Scan for the cell matching the given text and deliver its (x, y) coordinate at center. 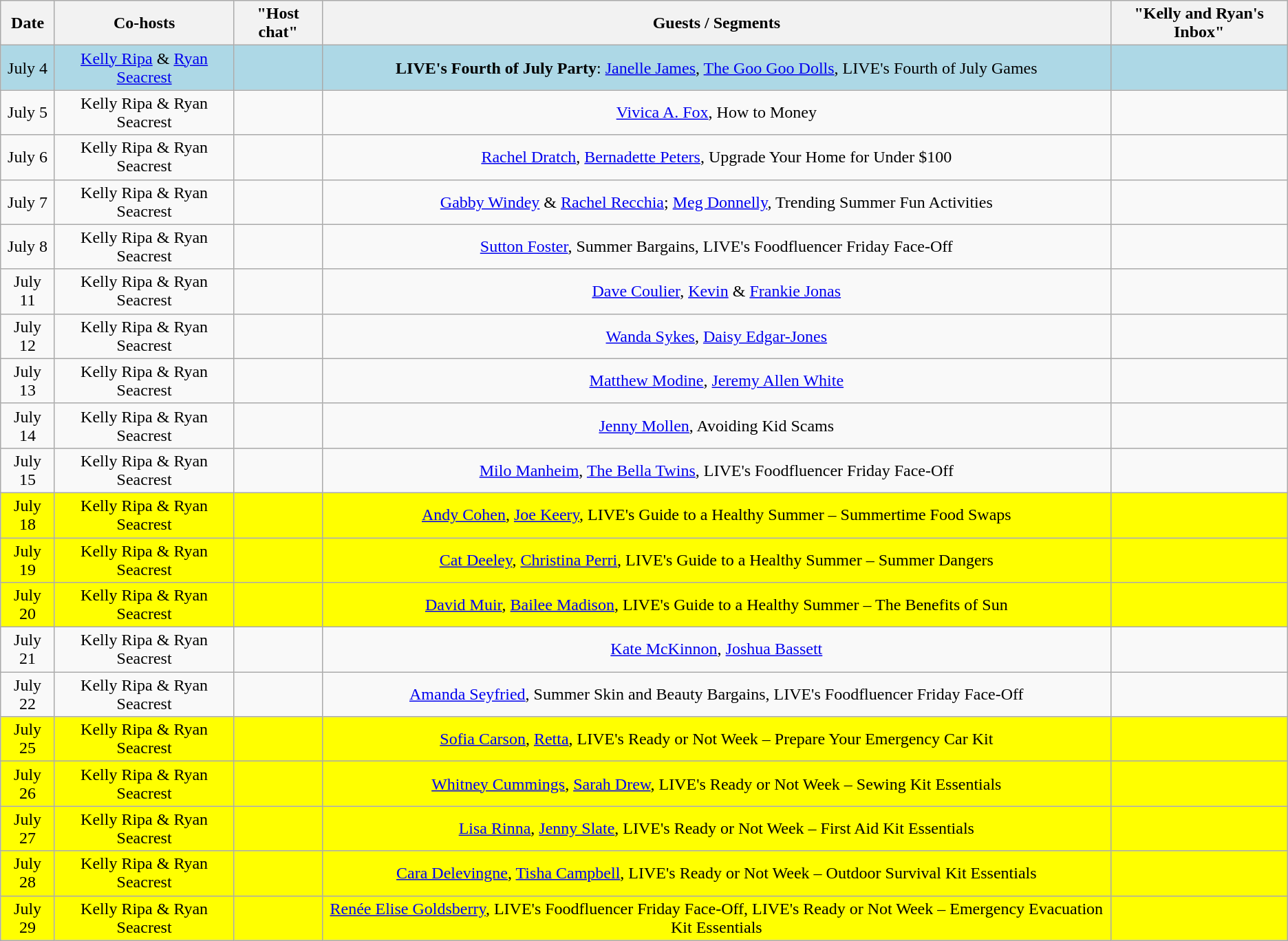
July 8 (28, 246)
Amanda Seyfried, Summer Skin and Beauty Bargains, LIVE's Foodfluencer Friday Face-Off (716, 695)
"Kelly and Ryan's Inbox" (1199, 23)
Sutton Foster, Summer Bargains, LIVE's Foodfluencer Friday Face-Off (716, 246)
July 14 (28, 425)
July 13 (28, 381)
Sofia Carson, Retta, LIVE's Ready or Not Week – Prepare Your Emergency Car Kit (716, 739)
July 25 (28, 739)
July 5 (28, 113)
July 19 (28, 560)
Co-hosts (144, 23)
Matthew Modine, Jeremy Allen White (716, 381)
July 20 (28, 605)
Cat Deeley, Christina Perri, LIVE's Guide to a Healthy Summer – Summer Dangers (716, 560)
Wanda Sykes, Daisy Edgar-Jones (716, 336)
Renée Elise Goldsberry, LIVE's Foodfluencer Friday Face-Off, LIVE's Ready or Not Week – Emergency Evacuation Kit Essentials (716, 918)
July 29 (28, 918)
Lisa Rinna, Jenny Slate, LIVE's Ready or Not Week – First Aid Kit Essentials (716, 828)
July 21 (28, 649)
July 7 (28, 202)
Gabby Windey & Rachel Recchia; Meg Donnelly, Trending Summer Fun Activities (716, 202)
Jenny Mollen, Avoiding Kid Scams (716, 425)
Vivica A. Fox, How to Money (716, 113)
David Muir, Bailee Madison, LIVE's Guide to a Healthy Summer – The Benefits of Sun (716, 605)
Date (28, 23)
July 27 (28, 828)
Guests / Segments (716, 23)
July 6 (28, 157)
Rachel Dratch, Bernadette Peters, Upgrade Your Home for Under $100 (716, 157)
Whitney Cummings, Sarah Drew, LIVE's Ready or Not Week – Sewing Kit Essentials (716, 784)
July 4 (28, 67)
LIVE's Fourth of July Party: Janelle James, The Goo Goo Dolls, LIVE's Fourth of July Games (716, 67)
July 15 (28, 470)
July 12 (28, 336)
Kate McKinnon, Joshua Bassett (716, 649)
July 26 (28, 784)
July 22 (28, 695)
Andy Cohen, Joe Keery, LIVE's Guide to a Healthy Summer – Summertime Food Swaps (716, 515)
"Host chat" (278, 23)
Milo Manheim, The Bella Twins, LIVE's Foodfluencer Friday Face-Off (716, 470)
July 28 (28, 874)
July 18 (28, 515)
Dave Coulier, Kevin & Frankie Jonas (716, 292)
July 11 (28, 292)
Cara Delevingne, Tisha Campbell, LIVE's Ready or Not Week – Outdoor Survival Kit Essentials (716, 874)
